From the cell containing the given text, extract its center point as [x, y] coordinate. 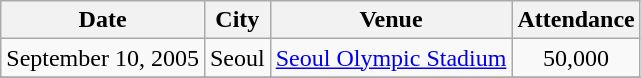
September 10, 2005 [103, 58]
City [237, 20]
50,000 [576, 58]
Attendance [576, 20]
Seoul [237, 58]
Date [103, 20]
Venue [391, 20]
Seoul Olympic Stadium [391, 58]
